Capture the cell that displays the provided text and extract its (X, Y) central coordinate. 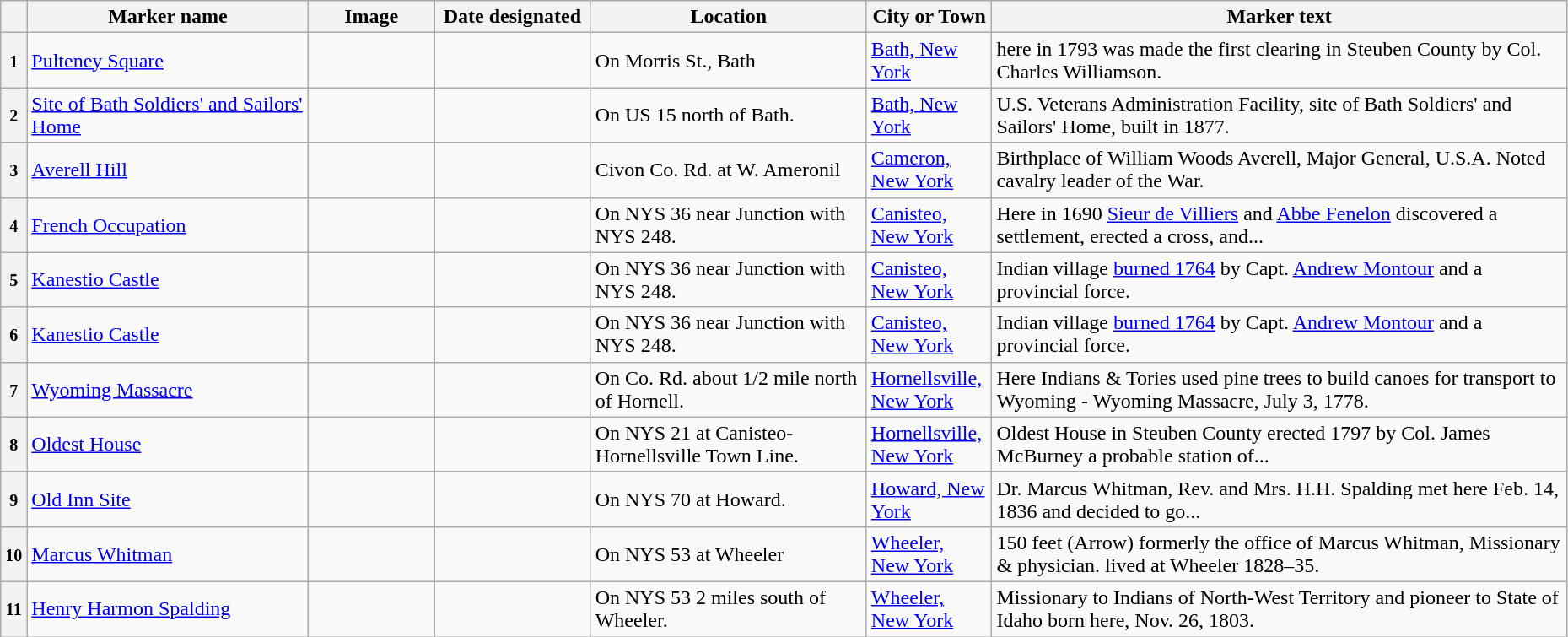
Site of Bath Soldiers' and Sailors' Home (168, 115)
Pulteney Square (168, 61)
Civon Co. Rd. at W. Ameronil (729, 170)
On US 15 north of Bath. (729, 115)
Howard, New York (929, 499)
Date designated (512, 17)
Marcus Whitman (168, 553)
On Co. Rd. about 1/2 mile north of Hornell. (729, 390)
Averell Hill (168, 170)
Birthplace of William Woods Averell, Major General, U.S.A. Noted cavalry leader of the War. (1279, 170)
On NYS 21 at Canisteo-Hornellsville Town Line. (729, 444)
Here in 1690 Sieur de Villiers and Abbe Fenelon discovered a settlement, erected a cross, and... (1279, 224)
On Morris St., Bath (729, 61)
8 (13, 444)
City or Town (929, 17)
French Occupation (168, 224)
On NYS 53 2 miles south of Wheeler. (729, 609)
Oldest House (168, 444)
U.S. Veterans Administration Facility, site of Bath Soldiers' and Sailors' Home, built in 1877. (1279, 115)
Cameron, New York (929, 170)
1 (13, 61)
Location (729, 17)
Image (371, 17)
10 (13, 553)
Henry Harmon Spalding (168, 609)
here in 1793 was made the first clearing in Steuben County by Col. Charles Williamson. (1279, 61)
7 (13, 390)
Dr. Marcus Whitman, Rev. and Mrs. H.H. Spalding met here Feb. 14, 1836 and decided to go... (1279, 499)
150 feet (Arrow) formerly the office of Marcus Whitman, Missionary & physician. lived at Wheeler 1828–35. (1279, 553)
On NYS 70 at Howard. (729, 499)
Here Indians & Tories used pine trees to build canoes for transport to Wyoming - Wyoming Massacre, July 3, 1778. (1279, 390)
Wyoming Massacre (168, 390)
11 (13, 609)
2 (13, 115)
4 (13, 224)
On NYS 53 at Wheeler (729, 553)
5 (13, 280)
9 (13, 499)
Missionary to Indians of North-West Territory and pioneer to State of Idaho born here, Nov. 26, 1803. (1279, 609)
6 (13, 334)
Marker name (168, 17)
3 (13, 170)
Oldest House in Steuben County erected 1797 by Col. James McBurney a probable station of... (1279, 444)
Marker text (1279, 17)
Old Inn Site (168, 499)
